Locate the cell with the specified text and output its [x, y] center coordinate. 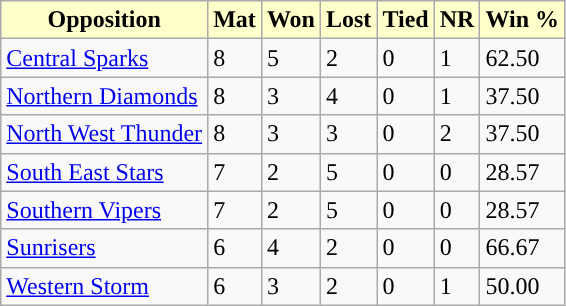
Won [290, 20]
Lost [348, 20]
62.50 [522, 58]
66.67 [522, 248]
Tied [406, 20]
Mat [235, 20]
Western Storm [104, 286]
Sunrisers [104, 248]
50.00 [522, 286]
Northern Diamonds [104, 96]
Central Sparks [104, 58]
North West Thunder [104, 134]
Southern Vipers [104, 210]
South East Stars [104, 172]
NR [457, 20]
Win % [522, 20]
Opposition [104, 20]
